Return the (x, y) coordinate for the center point of the cell that contains the specified text.  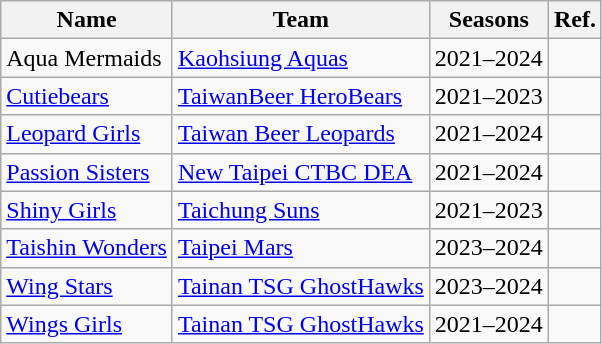
Seasons (488, 20)
Ref. (574, 20)
Wings Girls (87, 324)
Taiwan Beer Leopards (300, 134)
Shiny Girls (87, 210)
Aqua Mermaids (87, 58)
Passion Sisters (87, 172)
Taishin Wonders (87, 248)
TaiwanBeer HeroBears (300, 96)
Kaohsiung Aquas (300, 58)
Taipei Mars (300, 248)
Leopard Girls (87, 134)
New Taipei CTBC DEA (300, 172)
Name (87, 20)
Team (300, 20)
Wing Stars (87, 286)
Cutiebears (87, 96)
Taichung Suns (300, 210)
